For the text-containing cell, return its midpoint in (X, Y) coordinate format. 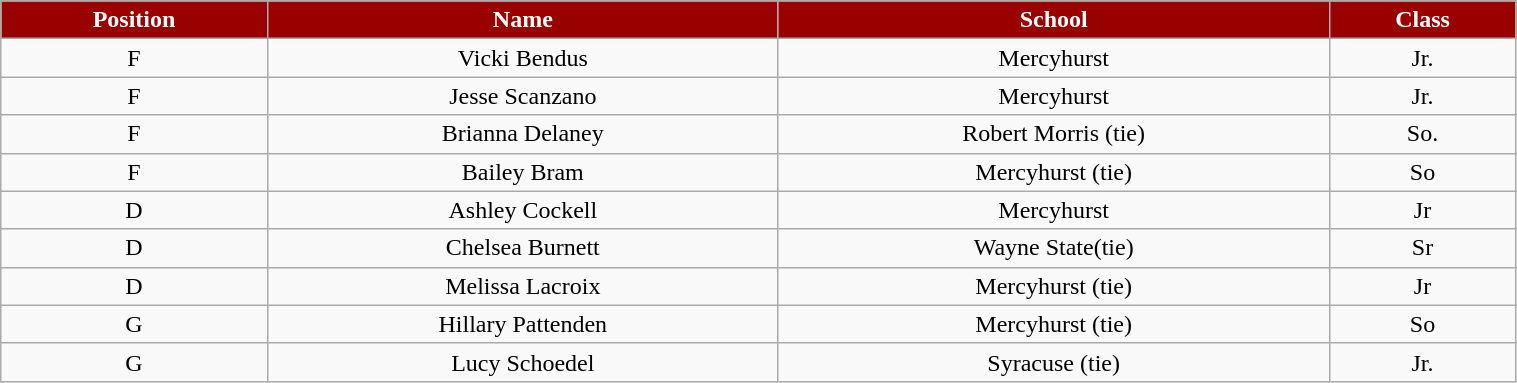
Robert Morris (tie) (1054, 134)
Class (1422, 20)
Bailey Bram (522, 172)
Brianna Delaney (522, 134)
Ashley Cockell (522, 210)
Lucy Schoedel (522, 362)
Position (134, 20)
Name (522, 20)
Sr (1422, 248)
Melissa Lacroix (522, 286)
Hillary Pattenden (522, 324)
School (1054, 20)
So. (1422, 134)
Chelsea Burnett (522, 248)
Wayne State(tie) (1054, 248)
Syracuse (tie) (1054, 362)
Vicki Bendus (522, 58)
Jesse Scanzano (522, 96)
